Pinpoint the cell where the given text exists, returning its (X, Y) midpoint coordinate. 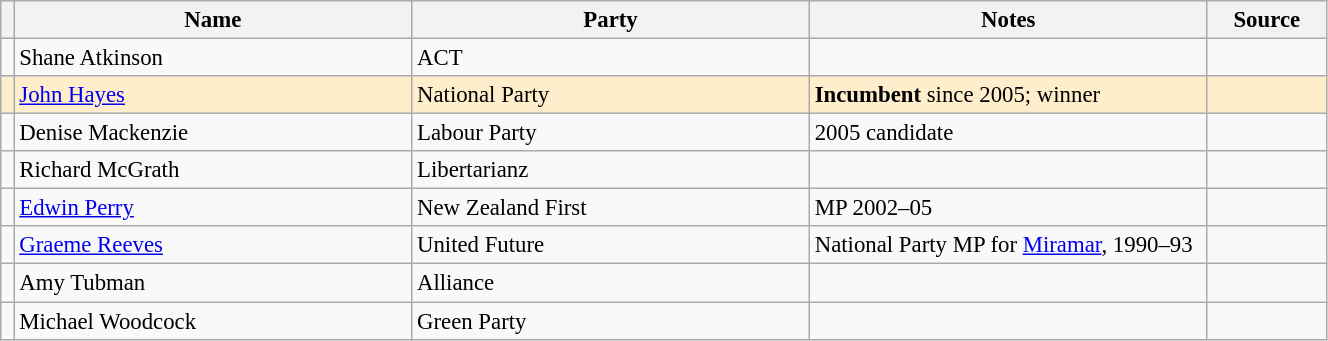
Green Party (611, 321)
John Hayes (213, 95)
Denise Mackenzie (213, 133)
Edwin Perry (213, 208)
Incumbent since 2005; winner (1008, 95)
Libertarianz (611, 170)
National Party MP for Miramar, 1990–93 (1008, 245)
Amy Tubman (213, 283)
Alliance (611, 283)
Graeme Reeves (213, 245)
Richard McGrath (213, 170)
New Zealand First (611, 208)
Party (611, 20)
National Party (611, 95)
Notes (1008, 20)
Source (1266, 20)
MP 2002–05 (1008, 208)
Name (213, 20)
Michael Woodcock (213, 321)
United Future (611, 245)
Labour Party (611, 133)
ACT (611, 58)
2005 candidate (1008, 133)
Shane Atkinson (213, 58)
